Return (X, Y) of the center of cell containing provided text 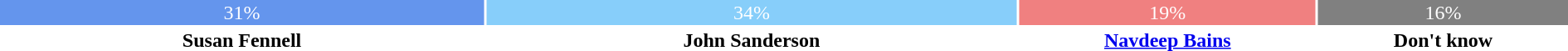
34% (752, 13)
19% (1168, 13)
31% (242, 13)
16% (1444, 13)
